From the cell containing the given text, extract its center point as (x, y) coordinate. 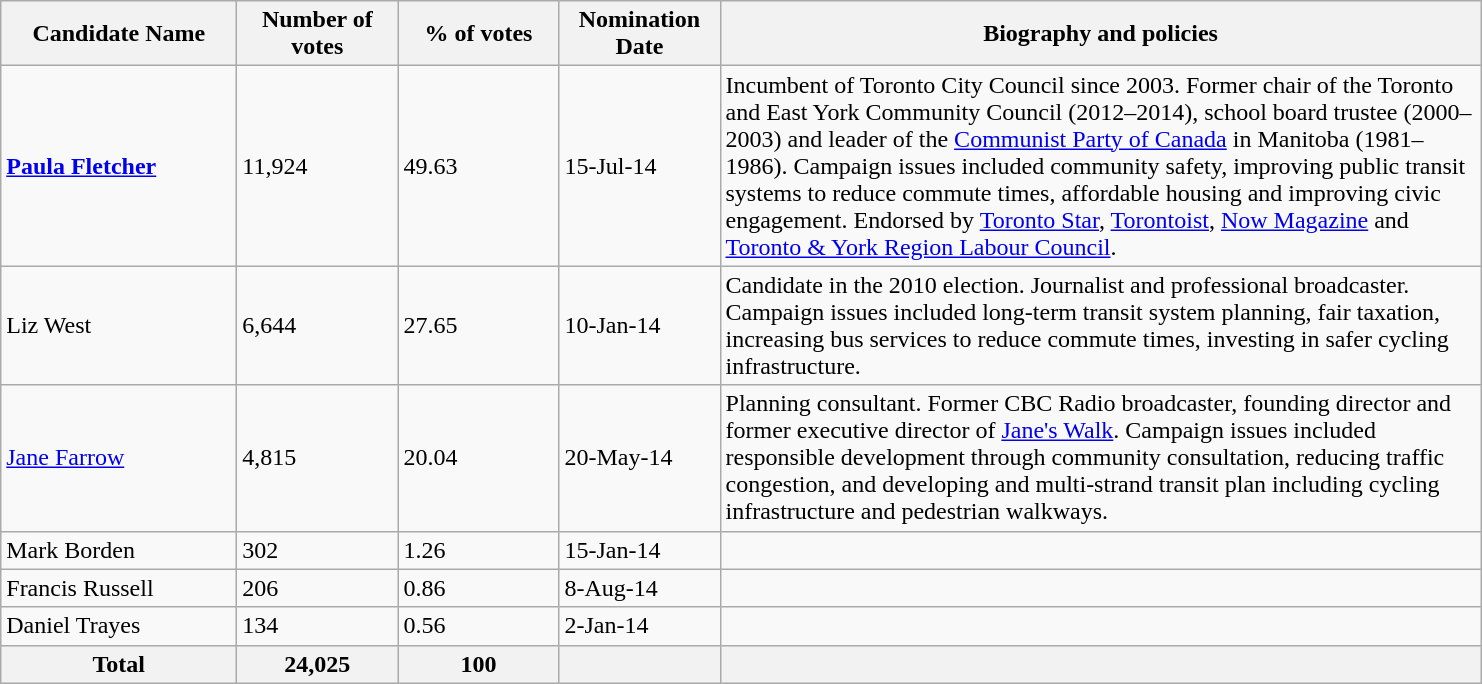
Candidate Name (119, 34)
0.86 (478, 588)
Number of votes (318, 34)
Mark Borden (119, 550)
1.26 (478, 550)
6,644 (318, 326)
8-Aug-14 (640, 588)
11,924 (318, 166)
Daniel Trayes (119, 626)
Nomination Date (640, 34)
20-May-14 (640, 458)
Liz West (119, 326)
15-Jul-14 (640, 166)
24,025 (318, 664)
0.56 (478, 626)
100 (478, 664)
Jane Farrow (119, 458)
134 (318, 626)
% of votes (478, 34)
Biography and policies (1100, 34)
10-Jan-14 (640, 326)
Total (119, 664)
20.04 (478, 458)
49.63 (478, 166)
27.65 (478, 326)
Francis Russell (119, 588)
302 (318, 550)
4,815 (318, 458)
206 (318, 588)
2-Jan-14 (640, 626)
15-Jan-14 (640, 550)
Paula Fletcher (119, 166)
